Determine the [x, y] coordinate at the center of the cell enclosing the given text.  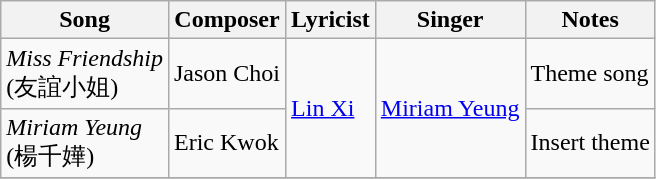
Song [85, 20]
Composer [226, 20]
Miriam Yeung [450, 108]
Eric Kwok [226, 143]
Insert theme [590, 143]
Miss Friendship(友誼小姐) [85, 74]
Singer [450, 20]
Lyricist [331, 20]
Notes [590, 20]
Lin Xi [331, 108]
Theme song [590, 74]
Jason Choi [226, 74]
Miriam Yeung(楊千嬅) [85, 143]
